Return the [x, y] coordinate for the center point of the cell that contains the specified text.  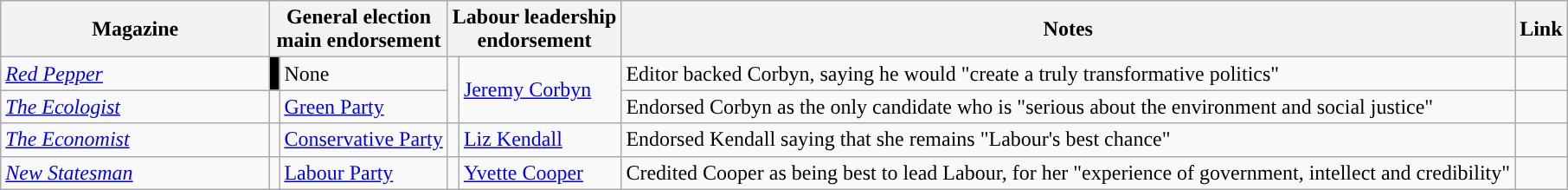
Liz Kendall [540, 140]
Credited Cooper as being best to lead Labour, for her "experience of government, intellect and credibility" [1068, 173]
Jeremy Corbyn [540, 90]
None [363, 74]
Editor backed Corbyn, saying he would "create a truly transformative politics" [1068, 74]
Labour Party [363, 173]
Labour leadershipendorsement [535, 29]
Magazine [135, 29]
Endorsed Kendall saying that she remains "Labour's best chance" [1068, 140]
The Ecologist [135, 107]
Green Party [363, 107]
New Statesman [135, 173]
Yvette Cooper [540, 173]
General electionmain endorsement [358, 29]
Endorsed Corbyn as the only candidate who is "serious about the environment and social justice" [1068, 107]
Notes [1068, 29]
Conservative Party [363, 140]
Link [1541, 29]
Red Pepper [135, 74]
The Economist [135, 140]
